For the text-containing cell, return its midpoint in (X, Y) coordinate format. 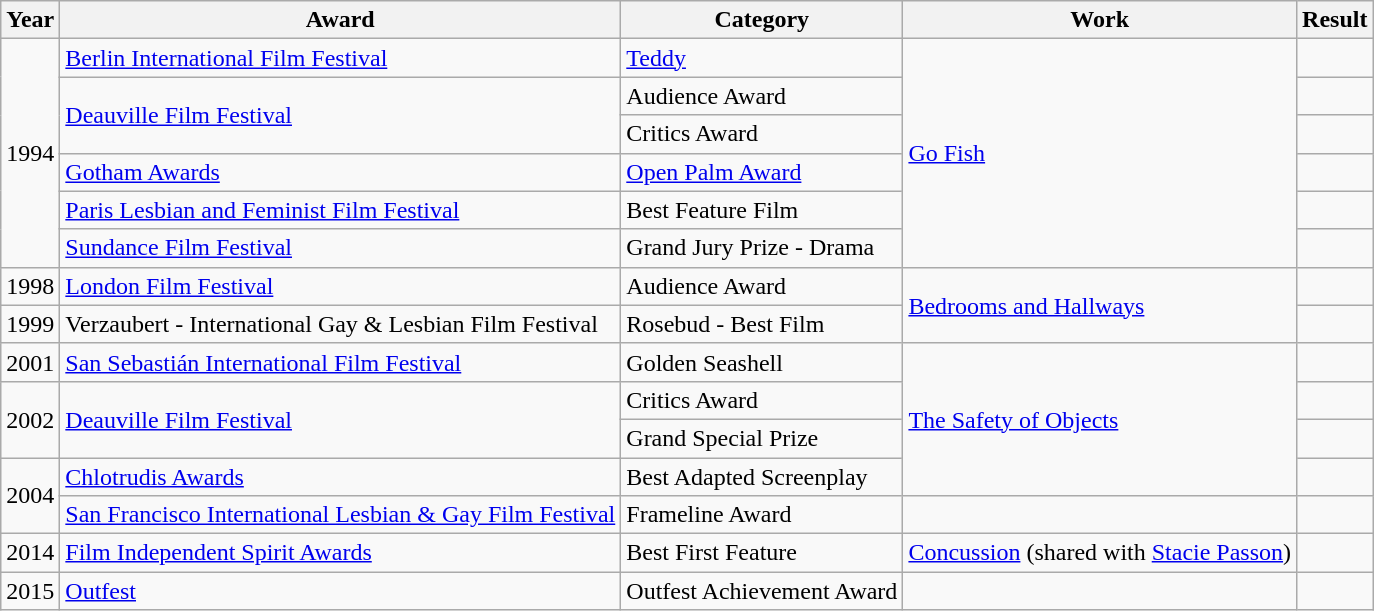
Bedrooms and Hallways (1100, 305)
2001 (30, 362)
Rosebud - Best Film (762, 324)
1999 (30, 324)
Frameline Award (762, 515)
2004 (30, 496)
Verzaubert - International Gay & Lesbian Film Festival (340, 324)
Best First Feature (762, 553)
Result (1335, 20)
Sundance Film Festival (340, 248)
2002 (30, 419)
Outfest Achievement Award (762, 591)
2015 (30, 591)
Grand Special Prize (762, 438)
San Sebastián International Film Festival (340, 362)
Concussion (shared with Stacie Passon) (1100, 553)
Best Adapted Screenplay (762, 477)
2014 (30, 553)
San Francisco International Lesbian & Gay Film Festival (340, 515)
Paris Lesbian and Feminist Film Festival (340, 210)
London Film Festival (340, 286)
Film Independent Spirit Awards (340, 553)
Chlotrudis Awards (340, 477)
Go Fish (1100, 153)
Grand Jury Prize - Drama (762, 248)
The Safety of Objects (1100, 419)
Open Palm Award (762, 172)
Best Feature Film (762, 210)
Berlin International Film Festival (340, 58)
Teddy (762, 58)
1994 (30, 153)
Year (30, 20)
Outfest (340, 591)
Category (762, 20)
Award (340, 20)
Gotham Awards (340, 172)
Work (1100, 20)
Golden Seashell (762, 362)
1998 (30, 286)
